Scan for the cell matching the given text and deliver its (X, Y) coordinate at center. 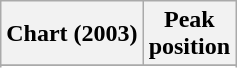
Chart (2003) (72, 34)
Peakposition (189, 34)
